From the cell containing the given text, extract its center point as [x, y] coordinate. 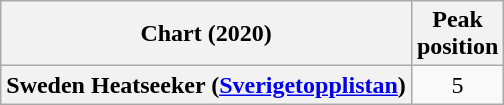
Chart (2020) [206, 34]
Peakposition [457, 34]
5 [457, 85]
Sweden Heatseeker (Sverigetopplistan) [206, 85]
